Return the (X, Y) coordinate for the center point of the cell that contains the specified text.  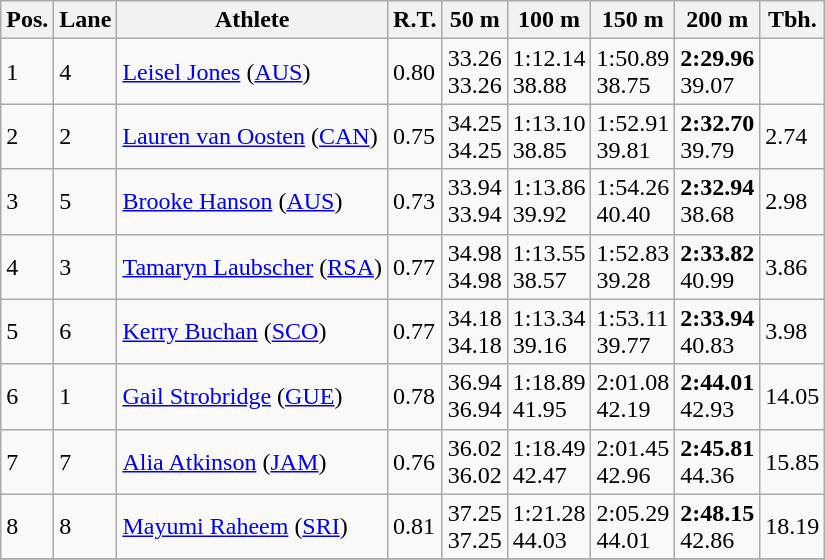
33.2633.26 (474, 72)
1:52.9139.81 (633, 136)
150 m (633, 20)
34.9834.98 (474, 266)
1:18.4942.47 (549, 462)
2:05.2944.01 (633, 526)
2:33.8240.99 (718, 266)
1:13.1038.85 (549, 136)
33.9433.94 (474, 202)
36.0236.02 (474, 462)
Kerry Buchan (SCO) (252, 332)
0.75 (416, 136)
0.80 (416, 72)
2:01.4542.96 (633, 462)
37.2537.25 (474, 526)
Brooke Hanson (AUS) (252, 202)
1:13.3439.16 (549, 332)
2:44.0142.93 (718, 396)
1:21.2844.03 (549, 526)
1:13.8639.92 (549, 202)
34.1834.18 (474, 332)
Mayumi Raheem (SRI) (252, 526)
1:52.8339.28 (633, 266)
2:29.9639.07 (718, 72)
1:54.2640.40 (633, 202)
15.85 (792, 462)
1:18.8941.95 (549, 396)
Athlete (252, 20)
3.98 (792, 332)
2.74 (792, 136)
R.T. (416, 20)
2:32.9438.68 (718, 202)
50 m (474, 20)
2:32.7039.79 (718, 136)
1:50.8938.75 (633, 72)
Lauren van Oosten (CAN) (252, 136)
0.76 (416, 462)
14.05 (792, 396)
Lane (86, 20)
1:12.1438.88 (549, 72)
34.2534.25 (474, 136)
Gail Strobridge (GUE) (252, 396)
100 m (549, 20)
1:53.1139.77 (633, 332)
2:45.8144.36 (718, 462)
3.86 (792, 266)
Tbh. (792, 20)
2:33.9440.83 (718, 332)
2.98 (792, 202)
0.81 (416, 526)
1:13.5538.57 (549, 266)
2:48.1542.86 (718, 526)
2:01.0842.19 (633, 396)
Pos. (28, 20)
0.78 (416, 396)
36.9436.94 (474, 396)
0.73 (416, 202)
Tamaryn Laubscher (RSA) (252, 266)
18.19 (792, 526)
Leisel Jones (AUS) (252, 72)
Alia Atkinson (JAM) (252, 462)
200 m (718, 20)
